Extract the [X, Y] coordinate from the center of the cell holding the provided text.  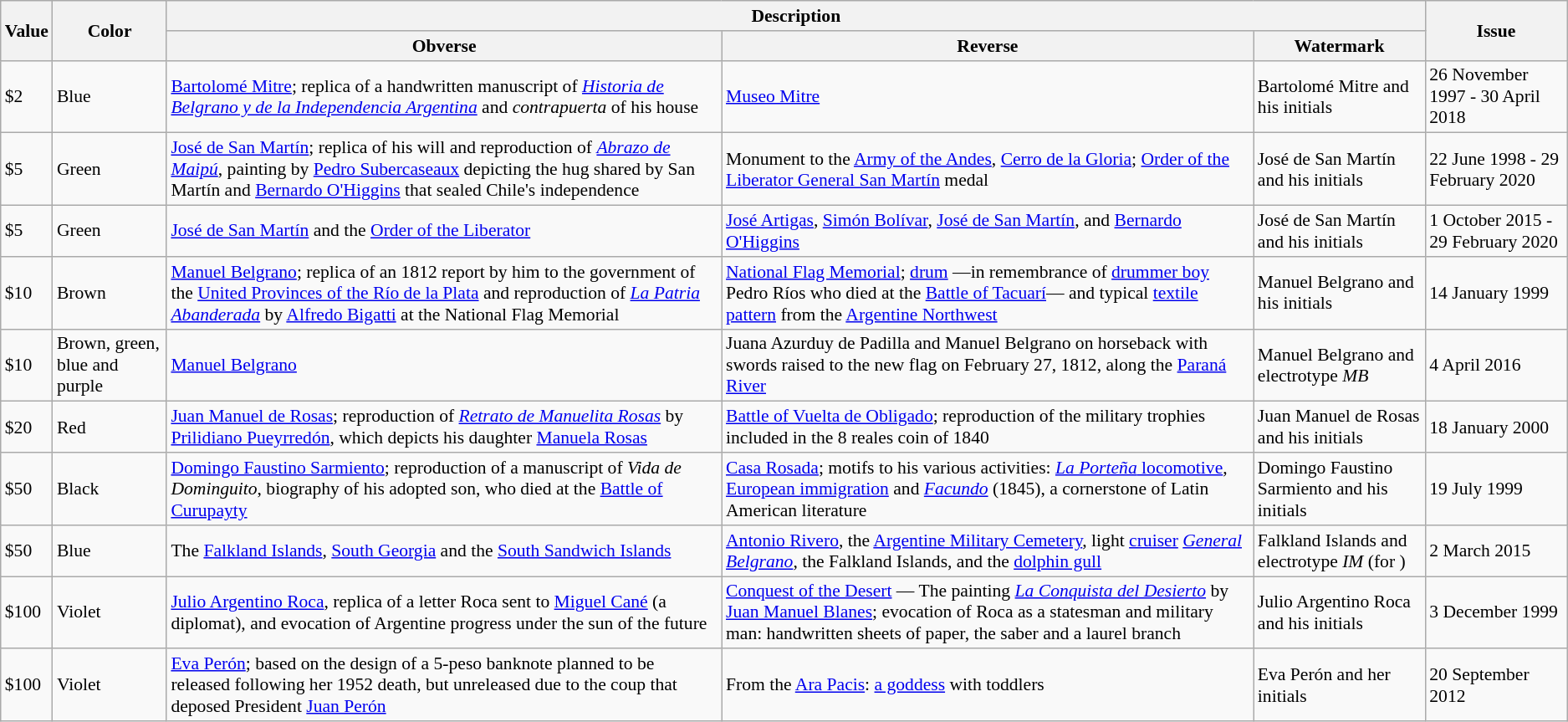
Bartolomé Mitre; replica of a handwritten manuscript of Historia de Belgrano y de la Independencia Argentina and contrapuerta of his house [444, 97]
4 April 2016 [1495, 365]
Obverse [444, 46]
Falkland Islands and electrotype IM (for ) [1340, 550]
19 July 1999 [1495, 489]
Domingo Faustino Sarmiento; reproduction of a manuscript of Vida de Dominguito, biography of his adopted son, who died at the Battle of Curupayty [444, 489]
Value [27, 30]
The Falkland Islands, South Georgia and the South Sandwich Islands [444, 550]
Reverse [988, 46]
From the Ara Pacis: a goddess with toddlers [988, 686]
Domingo Faustino Sarmiento and his initials [1340, 489]
14 January 1999 [1495, 293]
Juan Manuel de Rosas; reproduction of Retrato de Manuelita Rosas by Prilidiano Pueyrredón, which depicts his daughter Manuela Rosas [444, 427]
1 October 2015 - 29 February 2020 [1495, 231]
Antonio Rivero, the Argentine Military Cemetery, light cruiser General Belgrano, the Falkland Islands, and the dolphin gull [988, 550]
Bartolomé Mitre and his initials [1340, 97]
26 November 1997 - 30 April 2018 [1495, 97]
Brown [110, 293]
3 December 1999 [1495, 612]
22 June 1998 - 29 February 2020 [1495, 169]
Black [110, 489]
Manuel Belgrano and his initials [1340, 293]
Julio Argentino Roca, replica of a letter Roca sent to Miguel Cané (a diplomat), and evocation of Argentine progress under the sun of the future [444, 612]
Color [110, 30]
$2 [27, 97]
Battle of Vuelta de Obligado; reproduction of the military trophies included in the 8 reales coin of 1840 [988, 427]
Red [110, 427]
Brown, green, blue and purple [110, 365]
Museo Mitre [988, 97]
Manuel Belgrano and electrotype MB [1340, 365]
Manuel Belgrano [444, 365]
20 September 2012 [1495, 686]
Watermark [1340, 46]
$20 [27, 427]
Description [796, 16]
Juan Manuel de Rosas and his initials [1340, 427]
José de San Martín and the Order of the Liberator [444, 231]
Monument to the Army of the Andes, Cerro de la Gloria; Order of the Liberator General San Martín medal [988, 169]
José Artigas, Simón Bolívar, José de San Martín, and Bernardo O'Higgins [988, 231]
Juana Azurduy de Padilla and Manuel Belgrano on horseback with swords raised to the new flag on February 27, 1812, along the Paraná River [988, 365]
2 March 2015 [1495, 550]
Julio Argentino Roca and his initials [1340, 612]
Issue [1495, 30]
Eva Perón and her initials [1340, 686]
18 January 2000 [1495, 427]
